Return the (X, Y) coordinate for the center point of the cell that contains the specified text.  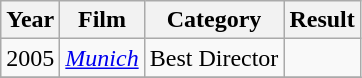
Munich (102, 58)
Film (102, 20)
Best Director (214, 58)
Year (30, 20)
Category (214, 20)
Result (322, 20)
2005 (30, 58)
